Scan for the cell matching the given text and deliver its (x, y) coordinate at center. 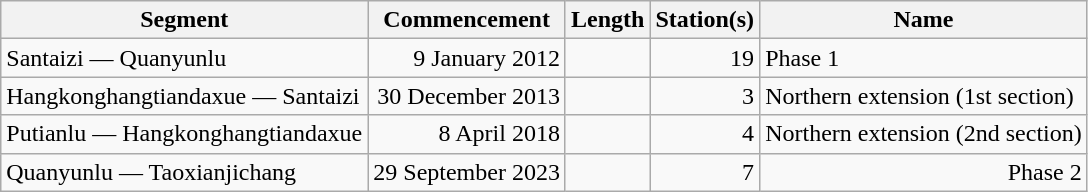
Hangkonghangtiandaxue — Santaizi (184, 96)
Northern extension (2nd section) (924, 134)
Quanyunlu — Taoxianjichang (184, 172)
19 (705, 58)
4 (705, 134)
Length (607, 20)
3 (705, 96)
Name (924, 20)
Segment (184, 20)
7 (705, 172)
29 September 2023 (467, 172)
Northern extension (1st section) (924, 96)
Santaizi — Quanyunlu (184, 58)
9 January 2012 (467, 58)
Phase 1 (924, 58)
Putianlu — Hangkonghangtiandaxue (184, 134)
Phase 2 (924, 172)
8 April 2018 (467, 134)
Station(s) (705, 20)
Commencement (467, 20)
30 December 2013 (467, 96)
